Find where the given text appears and provide that cell's center as [x, y] coordinate. 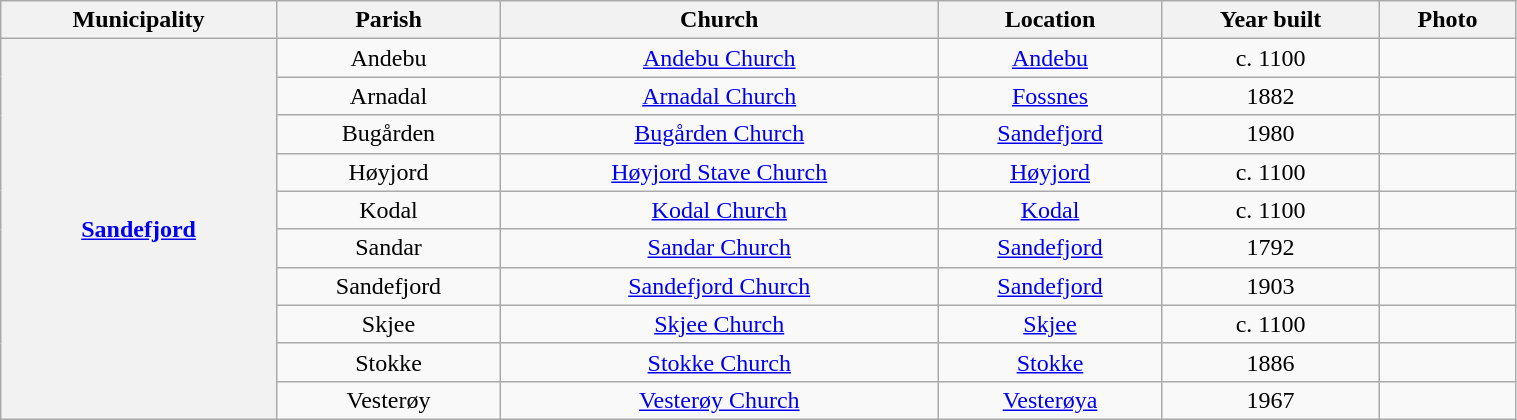
Sandefjord Church [720, 286]
Church [720, 20]
Arnadal Church [720, 96]
1967 [1270, 400]
Vesterøy Church [720, 400]
Municipality [139, 20]
Sandar Church [720, 248]
Andebu Church [720, 58]
Vesterøya [1050, 400]
Parish [388, 20]
Sandar [388, 248]
Location [1050, 20]
Kodal Church [720, 210]
1980 [1270, 134]
Skjee Church [720, 324]
Vesterøy [388, 400]
Bugården [388, 134]
Høyjord Stave Church [720, 172]
Year built [1270, 20]
Stokke Church [720, 362]
1903 [1270, 286]
1886 [1270, 362]
Fossnes [1050, 96]
1792 [1270, 248]
Bugården Church [720, 134]
1882 [1270, 96]
Arnadal [388, 96]
Photo [1448, 20]
